Detect which cell encompasses the target text, then output its (X, Y) center coordinate. 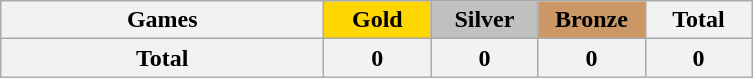
Bronze (592, 20)
Silver (484, 20)
Gold (378, 20)
Games (162, 20)
